Identify which cell holds the provided text, then report its [x, y] central coordinate. 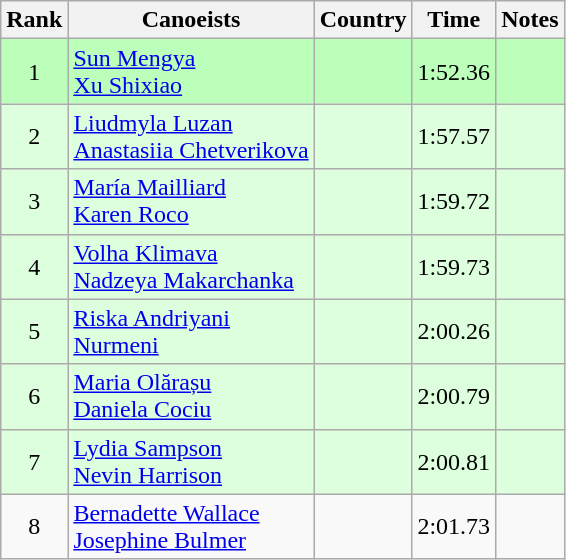
Canoeists [191, 20]
4 [34, 266]
2:01.73 [454, 526]
María MailliardKaren Roco [191, 202]
Maria OlărașuDaniela Cociu [191, 396]
Rank [34, 20]
Bernadette WallaceJosephine Bulmer [191, 526]
Notes [530, 20]
1:52.36 [454, 72]
Time [454, 20]
1:59.73 [454, 266]
2:00.81 [454, 462]
6 [34, 396]
Sun MengyaXu Shixiao [191, 72]
1:57.57 [454, 136]
1 [34, 72]
1:59.72 [454, 202]
Riska AndriyaniNurmeni [191, 332]
Country [363, 20]
2 [34, 136]
3 [34, 202]
7 [34, 462]
5 [34, 332]
2:00.79 [454, 396]
Volha KlimavaNadzeya Makarchanka [191, 266]
Lydia SampsonNevin Harrison [191, 462]
8 [34, 526]
Liudmyla LuzanAnastasiia Chetverikova [191, 136]
2:00.26 [454, 332]
